Find where the given text appears and provide that cell's center as (X, Y) coordinate. 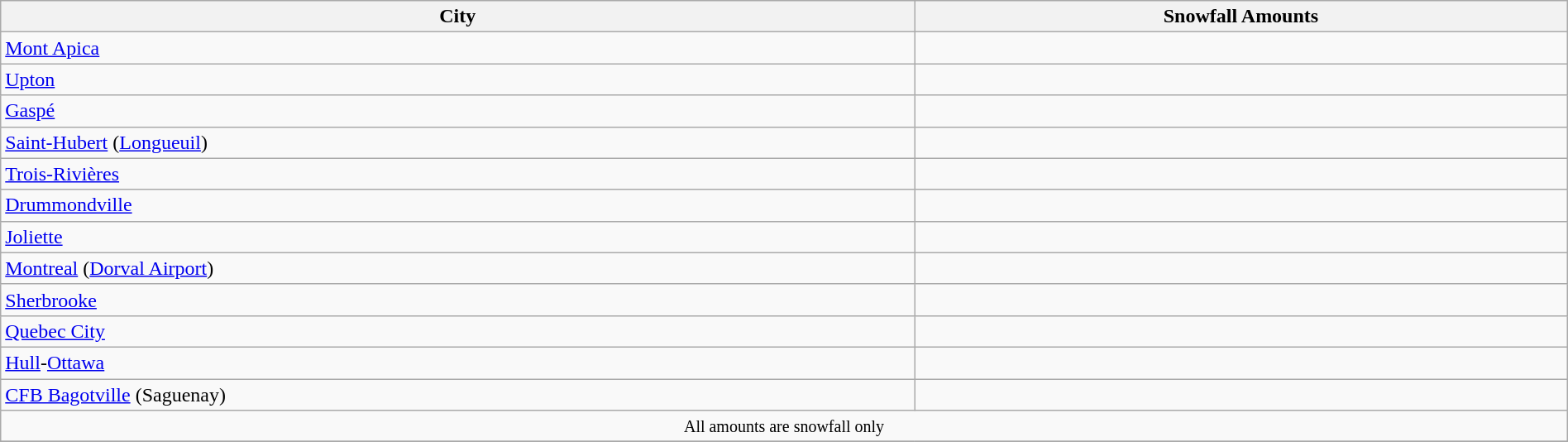
Mont Apica (458, 48)
Upton (458, 79)
Snowfall Amounts (1241, 17)
Hull-Ottawa (458, 363)
Gaspé (458, 111)
City (458, 17)
CFB Bagotville (Saguenay) (458, 395)
Montreal (Dorval Airport) (458, 268)
Trois-Rivières (458, 174)
Saint-Hubert (Longueuil) (458, 142)
All amounts are snowfall only (784, 426)
Quebec City (458, 331)
Drummondville (458, 205)
Sherbrooke (458, 300)
Joliette (458, 237)
